Capture the cell that displays the provided text and extract its (X, Y) central coordinate. 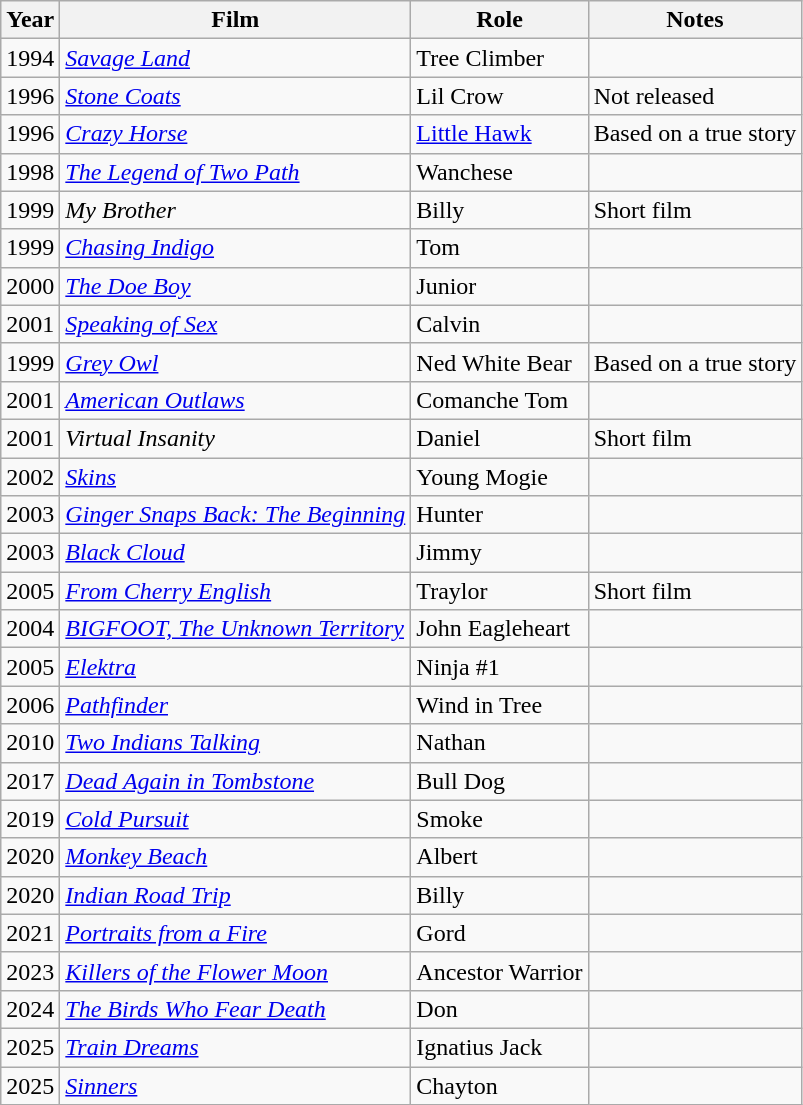
Sinners (236, 1085)
Virtual Insanity (236, 438)
2010 (30, 743)
Speaking of Sex (236, 324)
Gord (500, 933)
Comanche Tom (500, 400)
Young Mogie (500, 477)
Lil Crow (500, 96)
Tree Climber (500, 58)
Ginger Snaps Back: The Beginning (236, 515)
Ignatius Jack (500, 1047)
Black Cloud (236, 553)
The Birds Who Fear Death (236, 1009)
2000 (30, 286)
The Doe Boy (236, 286)
Portraits from a Fire (236, 933)
2006 (30, 705)
Cold Pursuit (236, 819)
Crazy Horse (236, 134)
2002 (30, 477)
BIGFOOT, The Unknown Territory (236, 629)
Indian Road Trip (236, 895)
Monkey Beach (236, 857)
Savage Land (236, 58)
Calvin (500, 324)
Year (30, 20)
2024 (30, 1009)
The Legend of Two Path (236, 172)
2004 (30, 629)
Junior (500, 286)
Skins (236, 477)
Stone Coats (236, 96)
Dead Again in Tombstone (236, 781)
Bull Dog (500, 781)
Ninja #1 (500, 667)
Pathfinder (236, 705)
Little Hawk (500, 134)
1998 (30, 172)
Grey Owl (236, 362)
Chasing Indigo (236, 248)
Film (236, 20)
Tom (500, 248)
Role (500, 20)
Ancestor Warrior (500, 971)
American Outlaws (236, 400)
Jimmy (500, 553)
1994 (30, 58)
2021 (30, 933)
Killers of the Flower Moon (236, 971)
2023 (30, 971)
Wind in Tree (500, 705)
My Brother (236, 210)
Notes (695, 20)
Two Indians Talking (236, 743)
From Cherry English (236, 591)
Traylor (500, 591)
Elektra (236, 667)
Hunter (500, 515)
2019 (30, 819)
Not released (695, 96)
Nathan (500, 743)
Ned White Bear (500, 362)
Train Dreams (236, 1047)
Chayton (500, 1085)
John Eagleheart (500, 629)
Albert (500, 857)
Wanchese (500, 172)
Daniel (500, 438)
Smoke (500, 819)
Don (500, 1009)
2017 (30, 781)
